For the text-containing cell, return its midpoint in [X, Y] coordinate format. 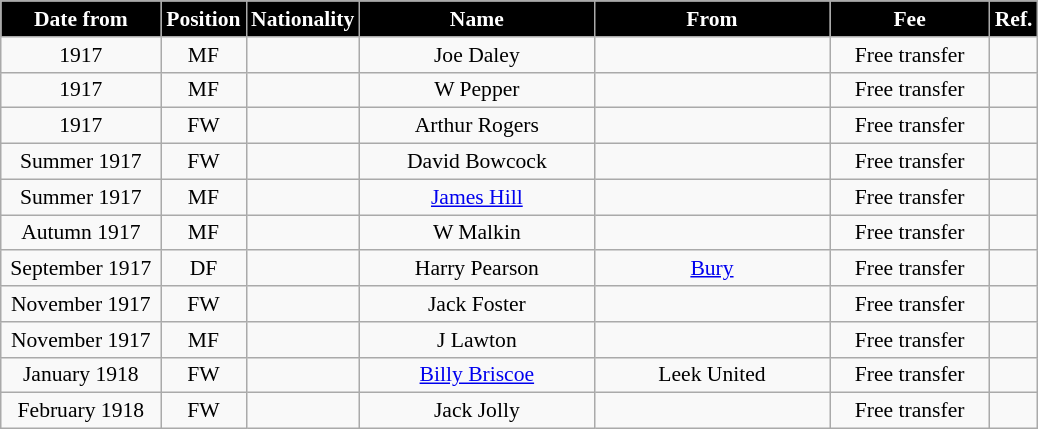
Leek United [712, 375]
Arthur Rogers [476, 126]
From [712, 19]
W Malkin [476, 233]
Jack Foster [476, 304]
Nationality [302, 19]
J Lawton [476, 340]
DF [204, 269]
Ref. [1014, 19]
January 1918 [81, 375]
February 1918 [81, 411]
Name [476, 19]
David Bowcock [476, 162]
Billy Briscoe [476, 375]
Joe Daley [476, 55]
September 1917 [81, 269]
Position [204, 19]
Bury [712, 269]
W Pepper [476, 90]
James Hill [476, 197]
Autumn 1917 [81, 233]
Harry Pearson [476, 269]
Date from [81, 19]
Fee [910, 19]
Jack Jolly [476, 411]
